Extract the [X, Y] coordinate from the center of the cell holding the provided text.  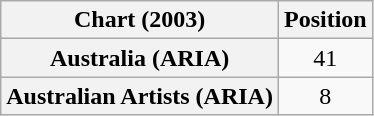
41 [325, 58]
8 [325, 96]
Australian Artists (ARIA) [140, 96]
Chart (2003) [140, 20]
Australia (ARIA) [140, 58]
Position [325, 20]
